Identify which cell holds the provided text, then report its [x, y] central coordinate. 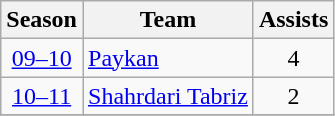
2 [293, 96]
Season [42, 20]
4 [293, 58]
Shahrdari Tabriz [168, 96]
Assists [293, 20]
10–11 [42, 96]
09–10 [42, 58]
Team [168, 20]
Paykan [168, 58]
